Provide the (X, Y) coordinate of the cell's center where the given text is located.  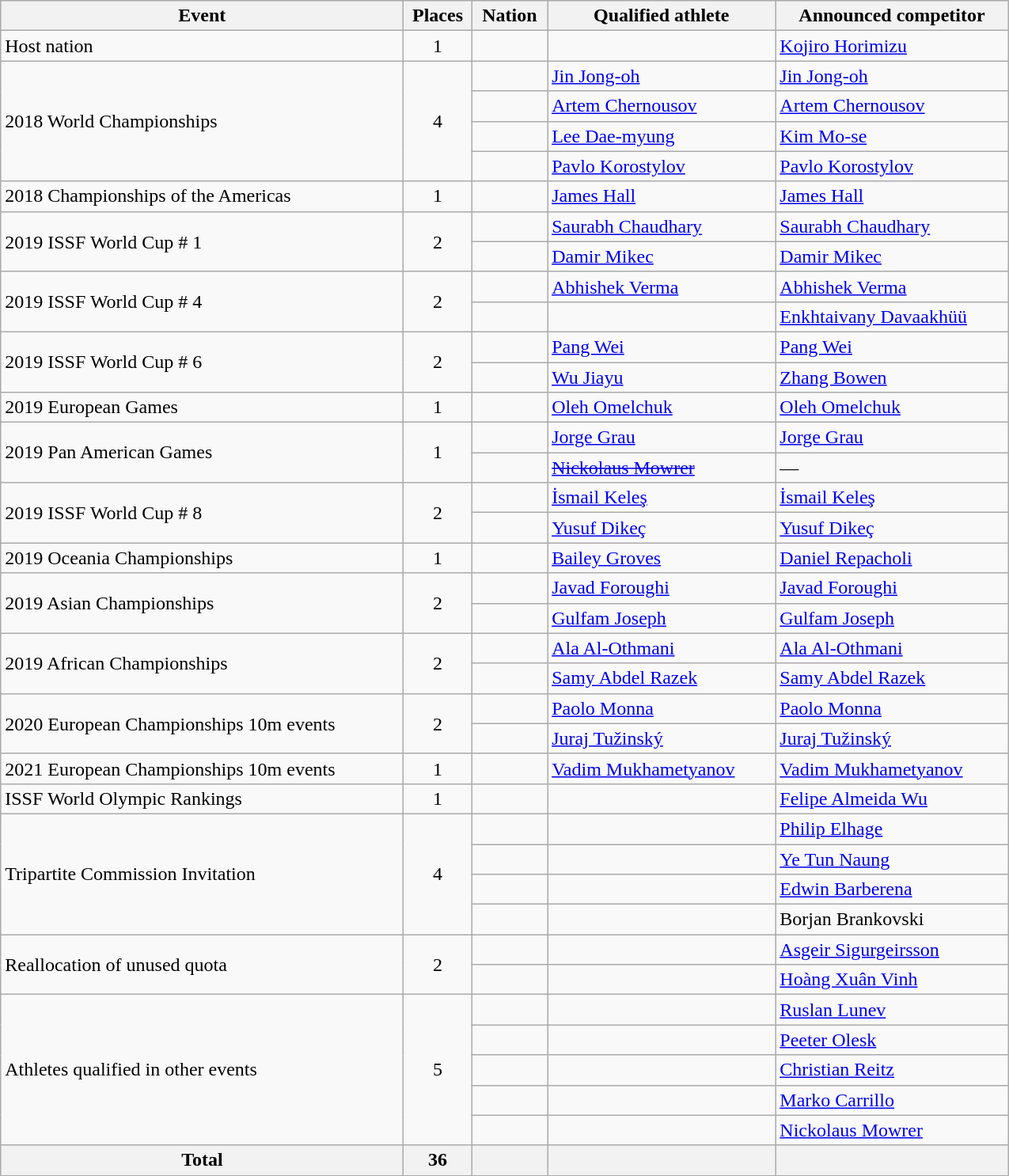
Borjan Brankovski (892, 920)
2019 Asian Championships (203, 603)
Tripartite Commission Invitation (203, 874)
36 (438, 1160)
Daniel Repacholi (892, 558)
Christian Reitz (892, 1070)
5 (438, 1070)
Zhang Bowen (892, 377)
2018 Championships of the Americas (203, 196)
Kim Mo-se (892, 136)
Asgeir Sigurgeirsson (892, 950)
Ruslan Lunev (892, 1010)
2019 ISSF World Cup # 1 (203, 241)
2019 ISSF World Cup # 4 (203, 302)
Lee Dae-myung (662, 136)
2020 European Championships 10m events (203, 723)
Kojiro Horimizu (892, 46)
Wu Jiayu (662, 377)
2019 European Games (203, 408)
2021 European Championships 10m events (203, 768)
Nation (510, 16)
Felipe Almeida Wu (892, 799)
Reallocation of unused quota (203, 965)
Host nation (203, 46)
Athletes qualified in other events (203, 1070)
Event (203, 16)
Peeter Olesk (892, 1040)
Hoàng Xuân Vinh (892, 980)
Total (203, 1160)
Qualified athlete (662, 16)
Enkhtaivany Davaakhüü (892, 317)
2019 ISSF World Cup # 8 (203, 513)
Ye Tun Naung (892, 859)
— (892, 468)
Bailey Groves (662, 558)
Places (438, 16)
Marko Carrillo (892, 1100)
ISSF World Olympic Rankings (203, 799)
Announced competitor (892, 16)
Edwin Barberena (892, 890)
2019 ISSF World Cup # 6 (203, 362)
2019 Oceania Championships (203, 558)
2019 Pan American Games (203, 453)
Philip Elhage (892, 829)
2019 African Championships (203, 663)
2018 World Championships (203, 121)
